For the text-containing cell, return its midpoint in (X, Y) coordinate format. 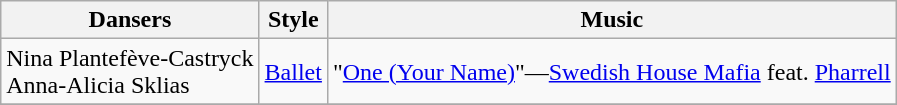
Music (612, 20)
Nina Plantefève-CastryckAnna-Alicia Sklias (130, 72)
Ballet (293, 72)
"One (Your Name)"—Swedish House Mafia feat. Pharrell (612, 72)
Style (293, 20)
Dansers (130, 20)
